Locate the cell with the specified text and output its [X, Y] center coordinate. 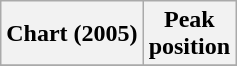
Chart (2005) [72, 34]
Peakposition [189, 34]
